Extract the [x, y] coordinate from the center of the cell holding the provided text.  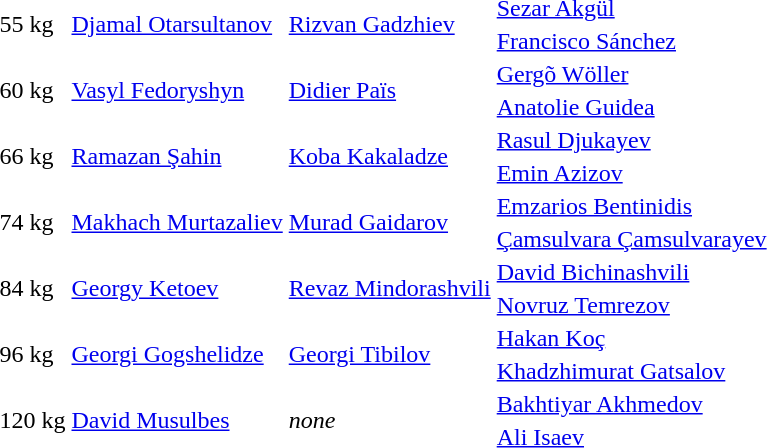
Ramazan Şahin [177, 156]
Vasyl Fedoryshyn [177, 90]
Georgy Ketoev [177, 288]
Murad Gaidarov [390, 222]
Georgi Gogshelidze [177, 354]
Revaz Mindorashvili [390, 288]
Didier Païs [390, 90]
Georgi Tibilov [390, 354]
Makhach Murtazaliev [177, 222]
Koba Kakaladze [390, 156]
